Capture the cell that displays the provided text and extract its (x, y) central coordinate. 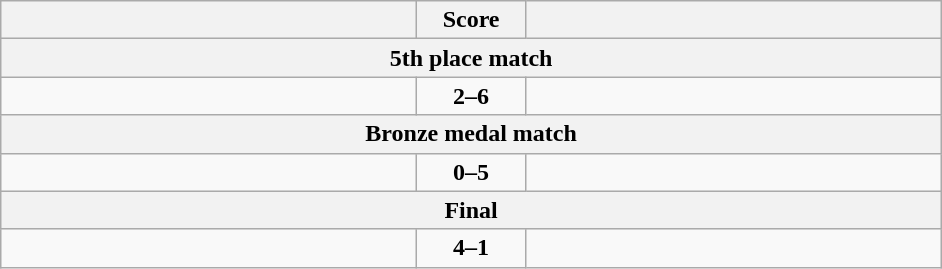
Score (472, 20)
2–6 (472, 96)
5th place match (472, 58)
Final (472, 210)
0–5 (472, 172)
Bronze medal match (472, 134)
4–1 (472, 248)
